Output the (x, y) coordinate of the center of the cell containing the given text.  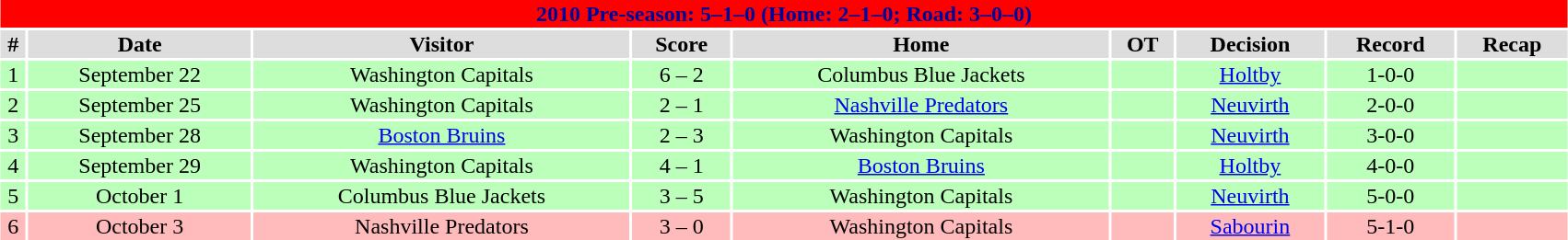
Date (140, 44)
October 1 (140, 196)
2-0-0 (1391, 105)
4 (13, 166)
6 – 2 (682, 74)
4 – 1 (682, 166)
3 (13, 135)
Record (1391, 44)
September 29 (140, 166)
# (13, 44)
Score (682, 44)
OT (1142, 44)
Decision (1250, 44)
September 22 (140, 74)
Visitor (442, 44)
3 – 0 (682, 226)
6 (13, 226)
Sabourin (1250, 226)
1-0-0 (1391, 74)
2 – 1 (682, 105)
September 25 (140, 105)
2 (13, 105)
5-0-0 (1391, 196)
Home (921, 44)
5-1-0 (1391, 226)
October 3 (140, 226)
3-0-0 (1391, 135)
4-0-0 (1391, 166)
1 (13, 74)
2 – 3 (682, 135)
Recap (1513, 44)
5 (13, 196)
3 – 5 (682, 196)
September 28 (140, 135)
2010 Pre-season: 5–1–0 (Home: 2–1–0; Road: 3–0–0) (784, 14)
